Pinpoint the cell where the given text exists, returning its [X, Y] midpoint coordinate. 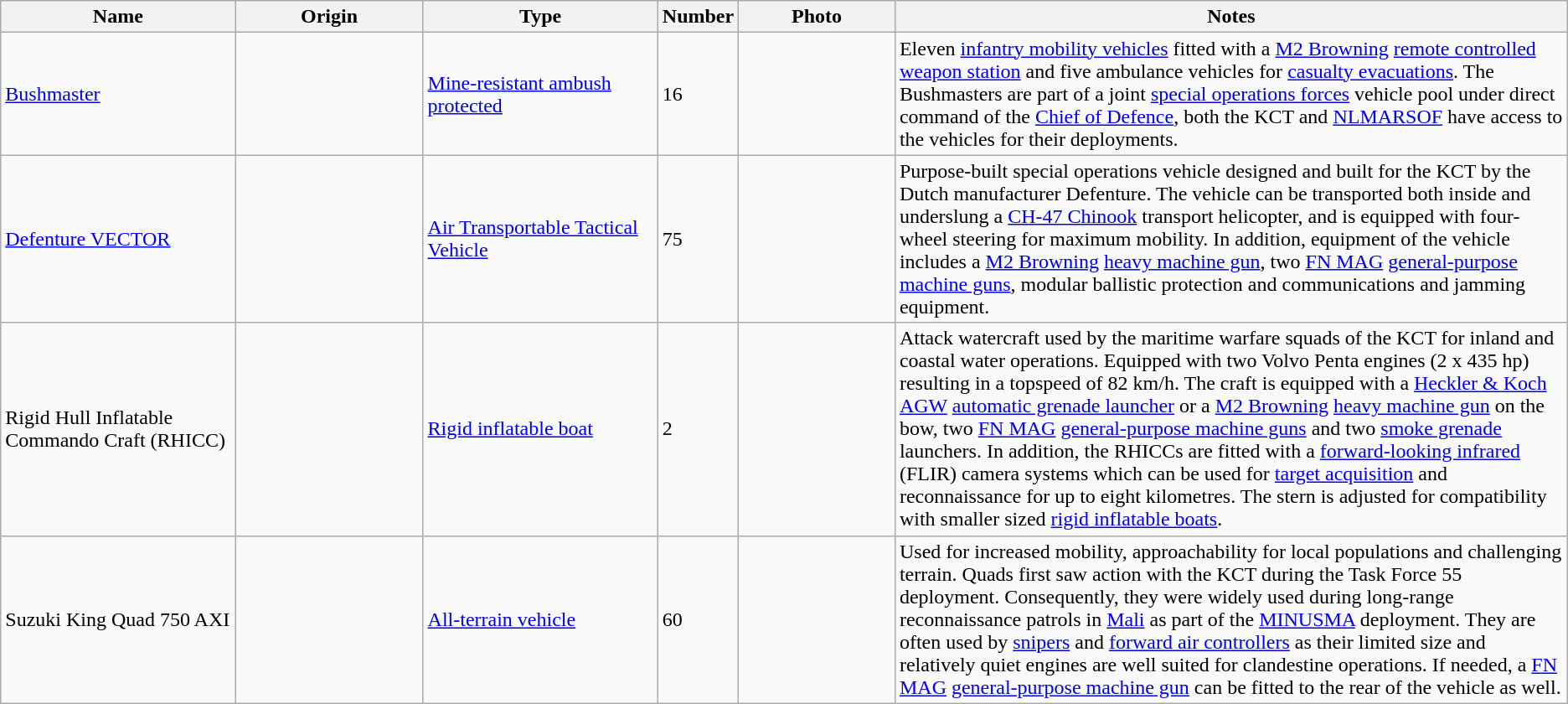
Bushmaster [118, 94]
16 [698, 94]
Air Transportable Tactical Vehicle [540, 239]
Notes [1231, 17]
75 [698, 239]
Rigid inflatable boat [540, 429]
2 [698, 429]
Name [118, 17]
Suzuki King Quad 750 AXI [118, 619]
Number [698, 17]
Defenture VECTOR [118, 239]
60 [698, 619]
Rigid Hull Inflatable Commando Craft (RHICC) [118, 429]
All-terrain vehicle [540, 619]
Type [540, 17]
Origin [329, 17]
Mine-resistant ambush protected [540, 94]
Photo [818, 17]
